Detect which cell encompasses the target text, then output its (X, Y) center coordinate. 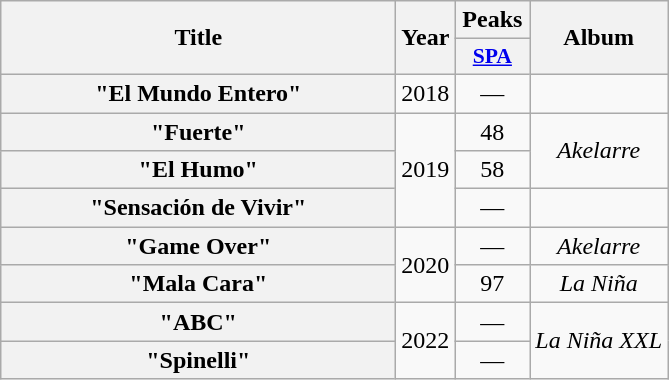
"Fuerte" (198, 131)
2020 (426, 265)
2022 (426, 341)
Peaks (492, 20)
"Game Over" (198, 246)
"El Mundo Entero" (198, 93)
97 (492, 284)
"Sensación de Vivir" (198, 208)
Year (426, 38)
Title (198, 38)
SPA (492, 57)
"El Humo" (198, 170)
La Niña (599, 284)
Album (599, 38)
"ABC" (198, 322)
2019 (426, 169)
La Niña XXL (599, 341)
58 (492, 170)
48 (492, 131)
2018 (426, 93)
"Mala Cara" (198, 284)
"Spinelli" (198, 360)
